Return [X, Y] of the center of cell containing provided text 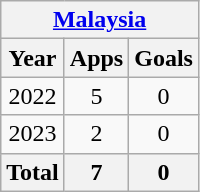
Goals [164, 58]
Malaysia [100, 20]
Apps [96, 58]
2022 [33, 96]
2023 [33, 134]
5 [96, 96]
7 [96, 172]
2 [96, 134]
Year [33, 58]
Total [33, 172]
